From the cell containing the given text, extract its center point as (X, Y) coordinate. 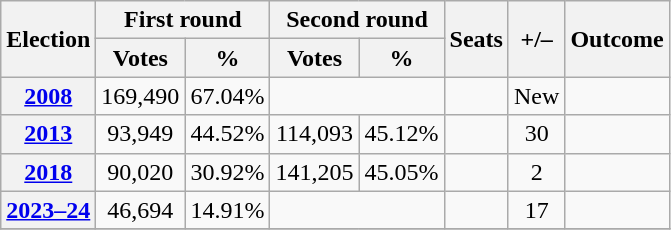
2 (536, 172)
45.05% (402, 172)
Seats (476, 39)
2008 (48, 96)
2023–24 (48, 210)
17 (536, 210)
2013 (48, 134)
30.92% (228, 172)
141,205 (314, 172)
114,093 (314, 134)
Outcome (617, 39)
67.04% (228, 96)
New (536, 96)
30 (536, 134)
Election (48, 39)
2018 (48, 172)
90,020 (140, 172)
93,949 (140, 134)
45.12% (402, 134)
14.91% (228, 210)
46,694 (140, 210)
+/– (536, 39)
Second round (357, 20)
169,490 (140, 96)
44.52% (228, 134)
First round (183, 20)
